Search for the cell housing the specified text and yield its [X, Y] center coordinate. 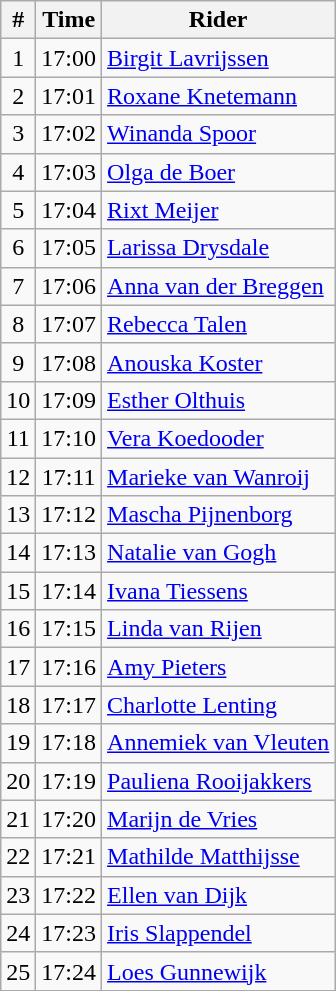
7 [18, 286]
17:24 [69, 971]
Esther Olthuis [218, 400]
Rider [218, 20]
21 [18, 819]
Amy Pieters [218, 667]
9 [18, 362]
17:18 [69, 743]
17:15 [69, 629]
17:11 [69, 477]
Anouska Koster [218, 362]
Roxane Knetemann [218, 96]
3 [18, 134]
17:12 [69, 515]
12 [18, 477]
18 [18, 705]
13 [18, 515]
17:06 [69, 286]
Time [69, 20]
2 [18, 96]
15 [18, 591]
17:13 [69, 553]
17:14 [69, 591]
22 [18, 857]
17 [18, 667]
17:04 [69, 210]
17:17 [69, 705]
17:10 [69, 438]
Mascha Pijnenborg [218, 515]
23 [18, 895]
Olga de Boer [218, 172]
Mathilde Matthijsse [218, 857]
Larissa Drysdale [218, 248]
5 [18, 210]
Marijn de Vries [218, 819]
Iris Slappendel [218, 933]
17:20 [69, 819]
17:23 [69, 933]
Rixt Meijer [218, 210]
Anna van der Breggen [218, 286]
Rebecca Talen [218, 324]
Charlotte Lenting [218, 705]
Linda van Rijen [218, 629]
Ivana Tiessens [218, 591]
17:00 [69, 58]
17:02 [69, 134]
Annemiek van Vleuten [218, 743]
10 [18, 400]
11 [18, 438]
8 [18, 324]
6 [18, 248]
17:22 [69, 895]
25 [18, 971]
14 [18, 553]
20 [18, 781]
16 [18, 629]
Marieke van Wanroij [218, 477]
24 [18, 933]
17:05 [69, 248]
1 [18, 58]
19 [18, 743]
4 [18, 172]
Natalie van Gogh [218, 553]
17:09 [69, 400]
Birgit Lavrijssen [218, 58]
# [18, 20]
17:01 [69, 96]
Vera Koedooder [218, 438]
17:19 [69, 781]
17:21 [69, 857]
Ellen van Dijk [218, 895]
Winanda Spoor [218, 134]
17:08 [69, 362]
17:07 [69, 324]
17:16 [69, 667]
17:03 [69, 172]
Loes Gunnewijk [218, 971]
Pauliena Rooijakkers [218, 781]
